Detect which cell encompasses the target text, then output its (x, y) center coordinate. 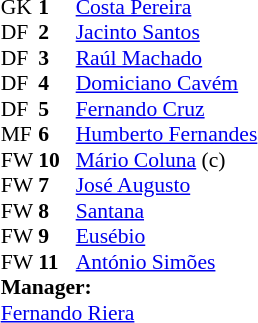
3 (57, 58)
5 (57, 109)
4 (57, 83)
Raúl Machado (167, 58)
José Augusto (167, 185)
10 (57, 160)
Domiciano Cavém (167, 83)
Eusébio (167, 237)
8 (57, 211)
MF (20, 135)
7 (57, 185)
António Simões (167, 262)
Fernando Cruz (167, 109)
9 (57, 237)
Manager: (130, 287)
2 (57, 33)
11 (57, 262)
Humberto Fernandes (167, 135)
Mário Coluna (c) (167, 160)
Santana (167, 211)
Jacinto Santos (167, 33)
6 (57, 135)
